Provide the [x, y] coordinate of the cell's center where the given text is located.  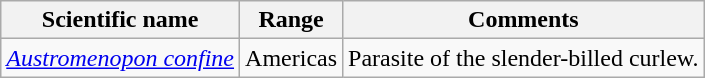
Comments [524, 20]
Americas [292, 58]
Parasite of the slender-billed curlew. [524, 58]
Scientific name [120, 20]
Austromenopon confine [120, 58]
Range [292, 20]
